Detect which cell encompasses the target text, then output its [x, y] center coordinate. 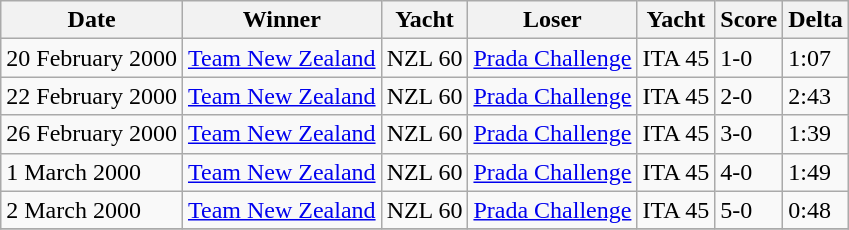
1:39 [816, 134]
3-0 [749, 134]
20 February 2000 [92, 58]
Loser [552, 20]
2 March 2000 [92, 210]
1:07 [816, 58]
2-0 [749, 96]
1:49 [816, 172]
2:43 [816, 96]
Winner [282, 20]
1 March 2000 [92, 172]
22 February 2000 [92, 96]
4-0 [749, 172]
5-0 [749, 210]
26 February 2000 [92, 134]
0:48 [816, 210]
1-0 [749, 58]
Date [92, 20]
Score [749, 20]
Delta [816, 20]
